Provide the (X, Y) coordinate of the cell's center where the given text is located.  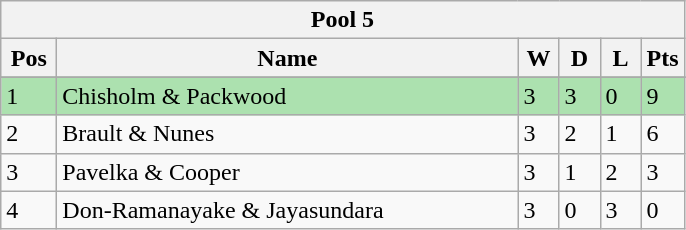
6 (662, 134)
Pos (29, 58)
Brault & Nunes (288, 134)
Name (288, 58)
Pavelka & Cooper (288, 172)
Chisholm & Packwood (288, 96)
D (580, 58)
W (538, 58)
4 (29, 210)
Don-Ramanayake & Jayasundara (288, 210)
Pts (662, 58)
9 (662, 96)
L (620, 58)
Pool 5 (342, 20)
